Detect which cell encompasses the target text, then output its [x, y] center coordinate. 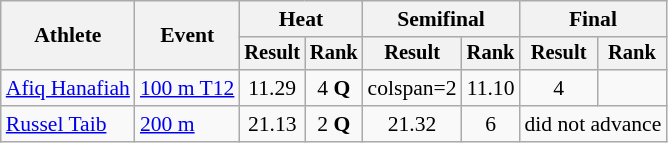
Semifinal [442, 19]
21.32 [412, 124]
2 Q [334, 124]
4 Q [334, 88]
6 [491, 124]
11.29 [272, 88]
4 [559, 88]
Afiq Hanafiah [68, 88]
200 m [187, 124]
Final [594, 19]
Event [187, 36]
did not advance [594, 124]
colspan=2 [412, 88]
Athlete [68, 36]
Russel Taib [68, 124]
21.13 [272, 124]
11.10 [491, 88]
100 m T12 [187, 88]
Heat [300, 19]
